Return (x, y) of the center of cell containing provided text 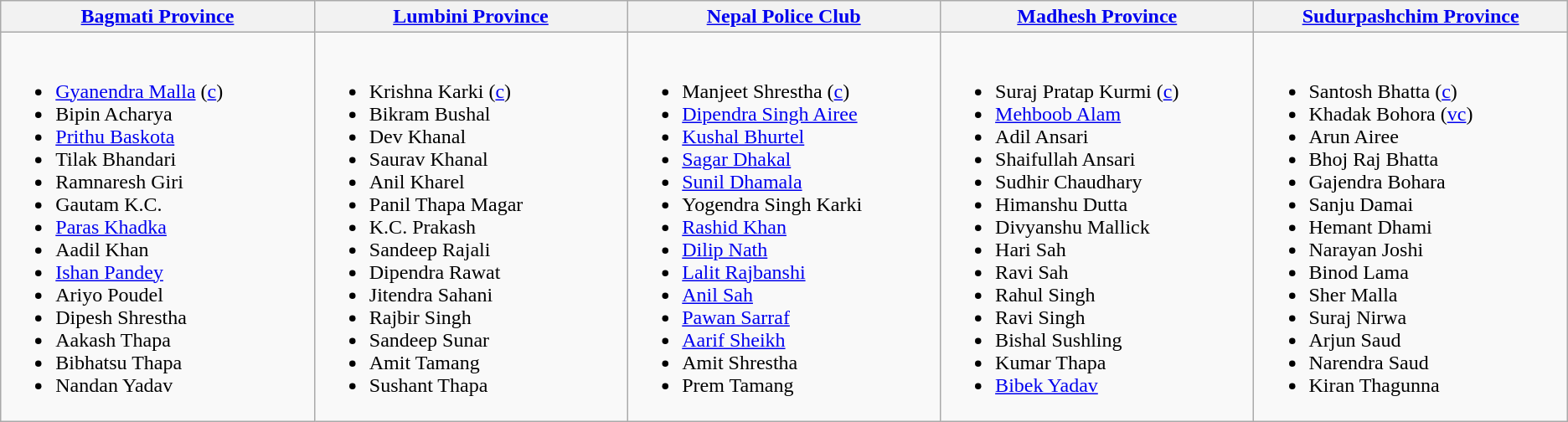
Bagmati Province (157, 17)
Nepal Police Club (784, 17)
Lumbini Province (471, 17)
Madhesh Province (1097, 17)
Sudurpashchim Province (1411, 17)
